For the text-containing cell, return its midpoint in (x, y) coordinate format. 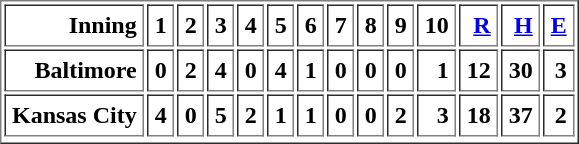
Kansas City (74, 115)
7 (340, 25)
Baltimore (74, 71)
Inning (74, 25)
6 (310, 25)
30 (520, 71)
10 (436, 25)
18 (478, 115)
E (558, 25)
37 (520, 115)
12 (478, 71)
H (520, 25)
8 (370, 25)
9 (400, 25)
R (478, 25)
